Identify which cell holds the provided text, then report its [x, y] central coordinate. 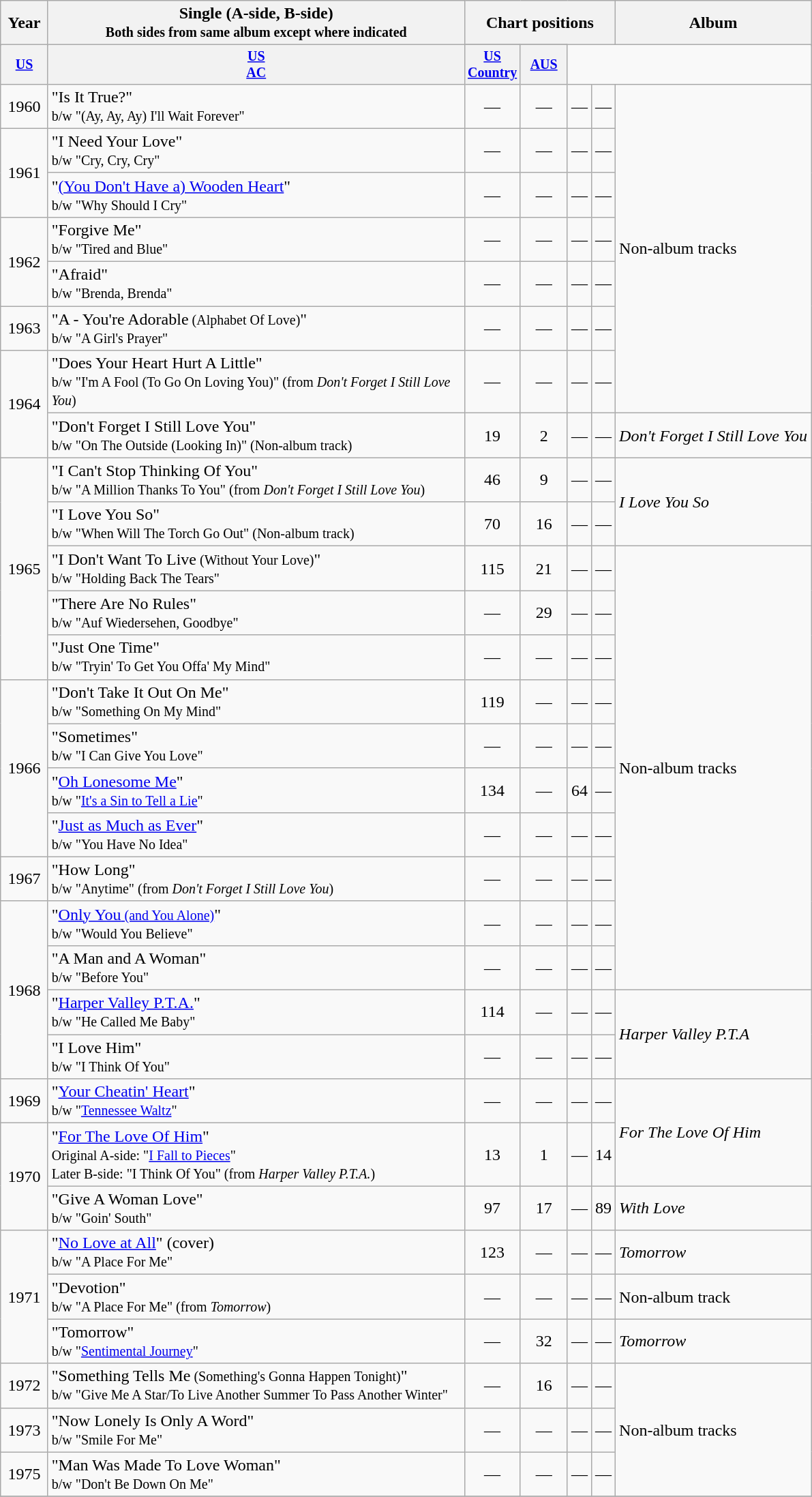
"Is It True?"b/w "(Ay, Ay, Ay) I'll Wait Forever" [256, 106]
"Does Your Heart Hurt A Little"b/w "I'm A Fool (To Go On Loving You)" (from Don't Forget I Still Love You) [256, 382]
"Tomorrow"b/w "Sentimental Journey" [256, 1341]
64 [580, 790]
1972 [25, 1386]
Year [25, 23]
21 [544, 569]
"Oh Lonesome Me"b/w "It's a Sin to Tell a Lie" [256, 790]
1973 [25, 1429]
"Just One Time"b/w "Tryin' To Get You Offa' My Mind" [256, 657]
"Something Tells Me (Something's Gonna Happen Tonight)"b/w "Give Me A Star/To Live Another Summer To Pass Another Winter" [256, 1386]
1966 [25, 768]
Non-album track [713, 1297]
"No Love at All" (cover)b/w "A Place For Me" [256, 1252]
Don't Forget I Still Love You [713, 435]
"Forgive Me"b/w "Tired and Blue" [256, 239]
1960 [25, 106]
97 [492, 1209]
AUS [544, 64]
With Love [713, 1209]
USCountry [492, 64]
"A Man and A Woman"b/w "Before You" [256, 967]
1963 [25, 329]
Album [713, 23]
"Only You (and You Alone)"b/w "Would You Believe" [256, 923]
"Don't Forget I Still Love You"b/w "On The Outside (Looking In)" (Non-album track) [256, 435]
"I Can't Stop Thinking Of You"b/w "A Million Thanks To You" (from Don't Forget I Still Love You) [256, 480]
1962 [25, 261]
"I Need Your Love"b/w "Cry, Cry, Cry" [256, 150]
134 [492, 790]
1967 [25, 878]
Single (A-side, B-side)Both sides from same album except where indicated [256, 23]
1970 [25, 1177]
"There Are No Rules"b/w "Auf Wiedersehen, Goodbye" [256, 612]
US [25, 64]
"I Love You So"b/w "When Will The Torch Go Out" (Non-album track) [256, 524]
46 [492, 480]
1961 [25, 173]
"For The Love Of Him"Original A-side: "I Fall to Pieces"Later B-side: "I Think Of You" (from Harper Valley P.T.A.) [256, 1155]
1969 [25, 1101]
"Now Lonely Is Only A Word"b/w "Smile For Me" [256, 1429]
Harper Valley P.T.A [713, 1035]
"Afraid"b/w "Brenda, Brenda" [256, 284]
119 [492, 701]
9 [544, 480]
13 [492, 1155]
1965 [25, 569]
19 [492, 435]
70 [492, 524]
"Man Was Made To Love Woman"b/w "Don't Be Down On Me" [256, 1474]
1975 [25, 1474]
"Don't Take It Out On Me"b/w "Something On My Mind" [256, 701]
1 [544, 1155]
USAC [256, 64]
"Give A Woman Love"b/w "Goin' South" [256, 1209]
114 [492, 1012]
32 [544, 1341]
"Your Cheatin' Heart"b/w "Tennessee Waltz" [256, 1101]
1968 [25, 990]
89 [603, 1209]
14 [603, 1155]
For The Love Of Him [713, 1132]
123 [492, 1252]
"(You Don't Have a) Wooden Heart"b/w "Why Should I Cry" [256, 195]
"Just as Much as Ever"b/w "You Have No Idea" [256, 835]
115 [492, 569]
1964 [25, 404]
"I Don't Want To Live (Without Your Love)"b/w "Holding Back The Tears" [256, 569]
I Love You So [713, 502]
29 [544, 612]
"Harper Valley P.T.A."b/w "He Called Me Baby" [256, 1012]
1971 [25, 1297]
"I Love Him"b/w "I Think Of You" [256, 1057]
17 [544, 1209]
"Devotion"b/w "A Place For Me" (from Tomorrow) [256, 1297]
2 [544, 435]
Chart positions [540, 23]
"A - You're Adorable (Alphabet Of Love)"b/w "A Girl's Prayer" [256, 329]
"Sometimes"b/w "I Can Give You Love" [256, 746]
"How Long"b/w "Anytime" (from Don't Forget I Still Love You) [256, 878]
